Provide the [x, y] coordinate of the cell's center where the given text is located.  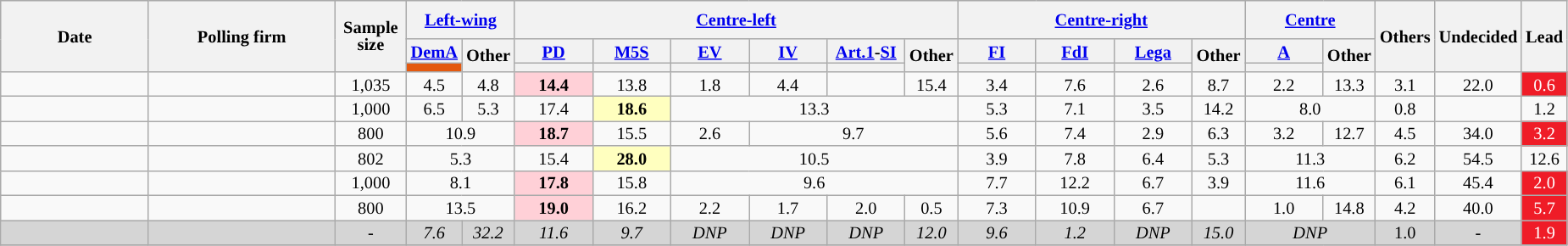
0.8 [1405, 109]
A [1284, 51]
14.2 [1218, 109]
12.6 [1544, 158]
Centre-right [1102, 19]
12.0 [931, 232]
5.7 [1544, 207]
4.4 [788, 83]
Centre [1310, 19]
3.4 [997, 83]
6.2 [1405, 158]
6.3 [1218, 132]
7.3 [997, 207]
7.7 [997, 183]
6.5 [434, 109]
11.3 [1310, 158]
Sample size [371, 36]
6.4 [1153, 158]
FI [997, 51]
8.7 [1218, 83]
22.0 [1478, 83]
18.6 [631, 109]
1.9 [1544, 232]
14.4 [553, 83]
28.0 [631, 158]
12.7 [1349, 132]
Undecided [1478, 36]
34.0 [1478, 132]
15.0 [1218, 232]
18.7 [553, 132]
4.8 [488, 83]
PD [553, 51]
54.5 [1478, 158]
6.1 [1405, 183]
32.2 [488, 232]
8.1 [461, 183]
17.4 [553, 109]
17.8 [553, 183]
13.5 [461, 207]
40.0 [1478, 207]
7.8 [1075, 158]
DemA [434, 51]
802 [371, 158]
10.5 [814, 158]
Lead [1544, 36]
FdI [1075, 51]
Others [1405, 36]
3.1 [1405, 83]
Art.1-SI [866, 51]
Left-wing [461, 19]
0.6 [1544, 83]
EV [709, 51]
0.5 [931, 207]
5.6 [997, 132]
Lega [1153, 51]
12.2 [1075, 183]
7.4 [1075, 132]
IV [788, 51]
1,035 [371, 83]
8.0 [1310, 109]
1.7 [788, 207]
45.4 [1478, 183]
15.8 [631, 183]
7.1 [1075, 109]
19.0 [553, 207]
2.9 [1153, 132]
16.2 [631, 207]
3.5 [1153, 109]
15.5 [631, 132]
M5S [631, 51]
13.8 [631, 83]
Date [75, 36]
Centre-left [736, 19]
4.2 [1405, 207]
1.8 [709, 83]
Polling firm [242, 36]
14.8 [1349, 207]
